For the text-containing cell, return its midpoint in [x, y] coordinate format. 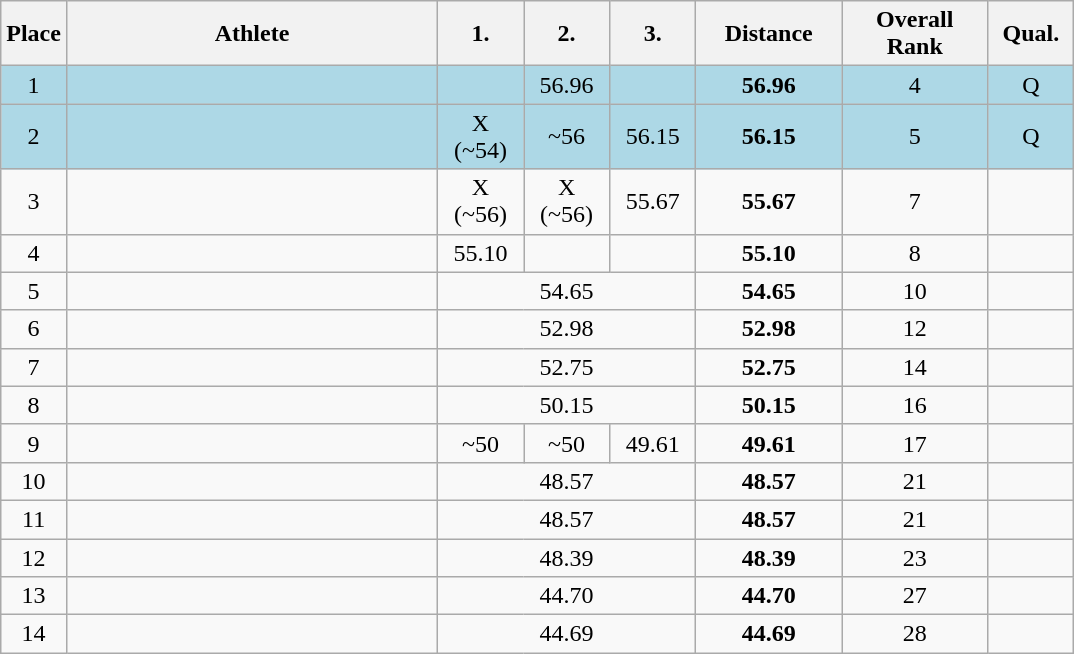
11 [34, 519]
Athlete [252, 34]
9 [34, 443]
13 [34, 596]
3 [34, 202]
27 [915, 596]
Overall Rank [915, 34]
16 [915, 405]
~56 [567, 136]
3. [653, 34]
23 [915, 557]
Distance [769, 34]
1. [481, 34]
X (~54) [481, 136]
17 [915, 443]
2 [34, 136]
28 [915, 634]
6 [34, 329]
Qual. [1031, 34]
1 [34, 85]
2. [567, 34]
Place [34, 34]
